Determine the [X, Y] coordinate at the center of the cell enclosing the given text.  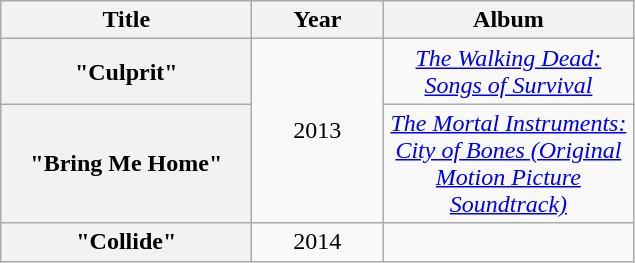
"Bring Me Home" [126, 164]
Album [508, 20]
"Culprit" [126, 72]
Title [126, 20]
"Collide" [126, 242]
2013 [318, 131]
The Walking Dead: Songs of Survival [508, 72]
Year [318, 20]
2014 [318, 242]
The Mortal Instruments: City of Bones (Original Motion Picture Soundtrack) [508, 164]
